For the text-containing cell, return its midpoint in (X, Y) coordinate format. 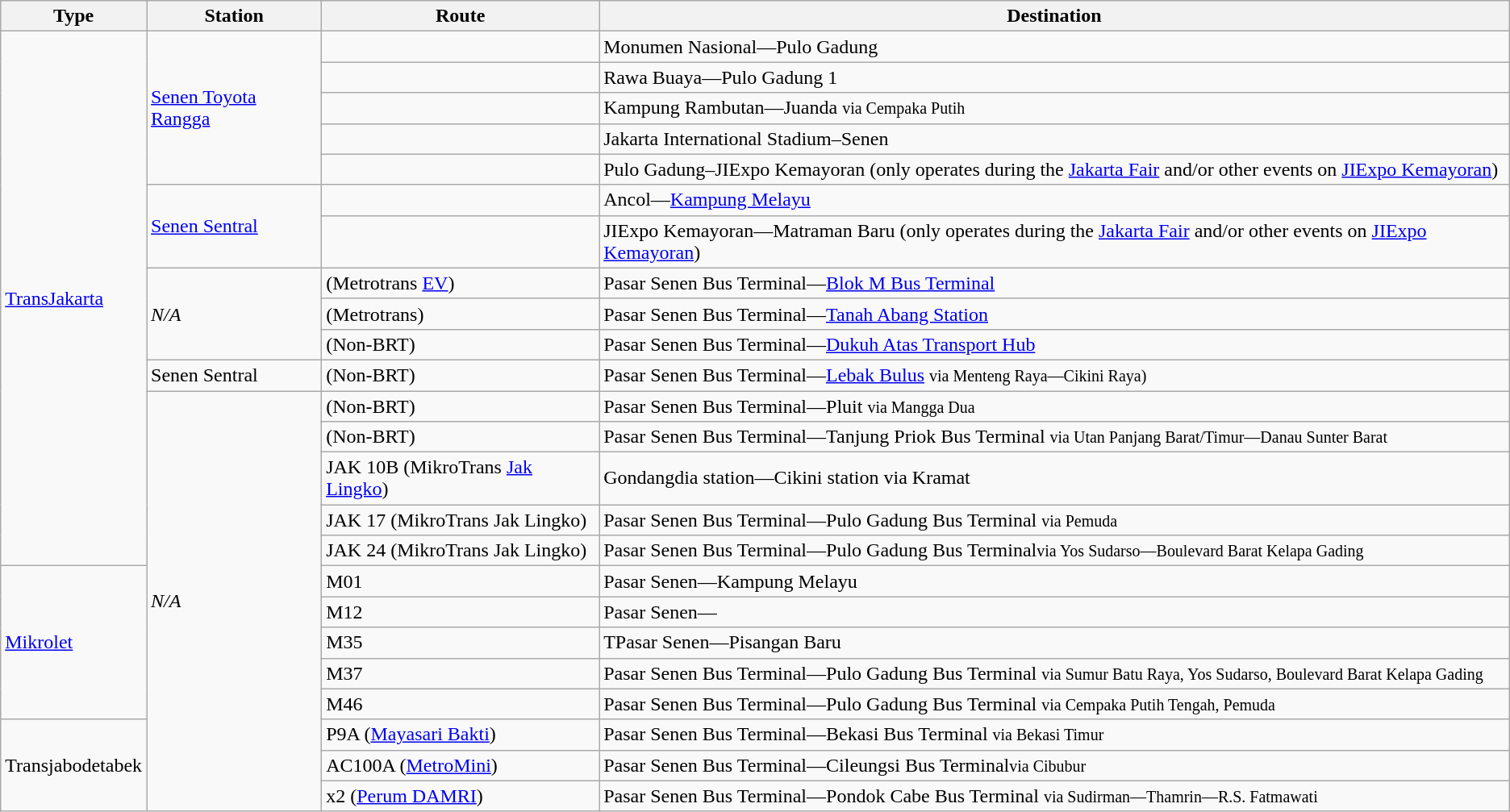
Station (234, 16)
Type (74, 16)
Pulo Gadung–JIExpo Kemayoran (only operates during the Jakarta Fair and/or other events on JIExpo Kemayoran) (1055, 169)
Pasar Senen—Kampung Melayu (1055, 581)
Pasar Senen— (1055, 612)
Kampung Rambutan—Juanda via Cempaka Putih (1055, 108)
Pasar Senen Bus Terminal—Pulo Gadung Bus Terminalvia Yos Sudarso—Boulevard Barat Kelapa Gading (1055, 551)
Pasar Senen Bus Terminal—Cileungsi Bus Terminalvia Cibubur (1055, 765)
M46 (461, 704)
Rawa Buaya—Pulo Gadung 1 (1055, 77)
M37 (461, 673)
Jakarta International Stadium–Senen (1055, 139)
Pasar Senen Bus Terminal—Pulo Gadung Bus Terminal via Sumur Batu Raya, Yos Sudarso, Boulevard Barat Kelapa Gading (1055, 673)
Ancol—Kampung Melayu (1055, 200)
Pasar Senen Bus Terminal—Pondok Cabe Bus Terminal via Sudirman—Thamrin—R.S. Fatmawati (1055, 796)
TransJakarta (74, 298)
(Metrotrans) (461, 314)
Senen Toyota Rangga (234, 108)
Pasar Senen Bus Terminal—Lebak Bulus via Menteng Raya—Cikini Raya) (1055, 375)
AC100A (MetroMini) (461, 765)
Pasar Senen Bus Terminal—Pluit via Mangga Dua (1055, 406)
M35 (461, 643)
Pasar Senen Bus Terminal—Blok M Bus Terminal (1055, 283)
Destination (1055, 16)
JAK 10B (MikroTrans Jak Lingko) (461, 479)
JIExpo Kemayoran—Matraman Baru (only operates during the Jakarta Fair and/or other events on JIExpo Kemayoran) (1055, 242)
(Metrotrans EV) (461, 283)
M12 (461, 612)
Pasar Senen Bus Terminal—Tanjung Priok Bus Terminal via Utan Panjang Barat/Timur—Danau Sunter Barat (1055, 437)
Pasar Senen Bus Terminal—Tanah Abang Station (1055, 314)
M01 (461, 581)
P9A (Mayasari Bakti) (461, 735)
JAK 17 (MikroTrans Jak Lingko) (461, 520)
x2 (Perum DAMRI) (461, 796)
Pasar Senen Bus Terminal—Dukuh Atas Transport Hub (1055, 344)
Pasar Senen Bus Terminal—Pulo Gadung Bus Terminal via Pemuda (1055, 520)
Mikrolet (74, 643)
TPasar Senen—Pisangan Baru (1055, 643)
JAK 24 (MikroTrans Jak Lingko) (461, 551)
Pasar Senen Bus Terminal—Pulo Gadung Bus Terminal via Cempaka Putih Tengah, Pemuda (1055, 704)
Route (461, 16)
Gondangdia station—Cikini station via Kramat (1055, 479)
Pasar Senen Bus Terminal—Bekasi Bus Terminal via Bekasi Timur (1055, 735)
Monumen Nasional—Pulo Gadung (1055, 47)
Transjabodetabek (74, 765)
